Provide the (x, y) coordinate of the cell's center where the given text is located.  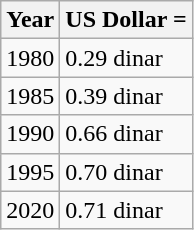
0.66 dinar (126, 134)
US Dollar = (126, 20)
0.39 dinar (126, 96)
0.29 dinar (126, 58)
Year (30, 20)
1985 (30, 96)
2020 (30, 210)
1990 (30, 134)
0.71 dinar (126, 210)
1980 (30, 58)
1995 (30, 172)
0.70 dinar (126, 172)
